Identify which cell holds the provided text, then report its [x, y] central coordinate. 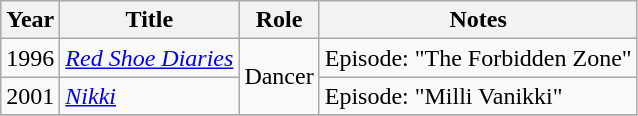
Year [30, 20]
Role [279, 20]
Red Shoe Diaries [150, 58]
Episode: "Milli Vanikki" [478, 96]
1996 [30, 58]
Dancer [279, 77]
Title [150, 20]
Nikki [150, 96]
Episode: "The Forbidden Zone" [478, 58]
Notes [478, 20]
2001 [30, 96]
